Find where the given text appears and provide that cell's center as [X, Y] coordinate. 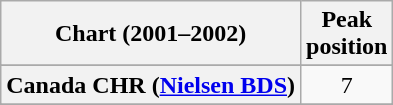
Chart (2001–2002) [151, 34]
7 [347, 85]
Peakposition [347, 34]
Canada CHR (Nielsen BDS) [151, 85]
